Find where the given text appears and provide that cell's center as [X, Y] coordinate. 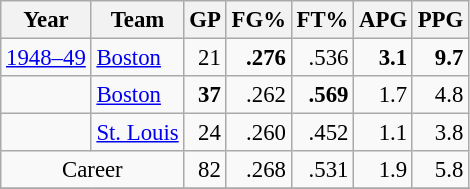
.569 [322, 95]
GP [205, 20]
APG [384, 20]
Career [92, 170]
Team [138, 20]
.268 [258, 170]
9.7 [440, 58]
.262 [258, 95]
.536 [322, 58]
37 [205, 95]
FG% [258, 20]
5.8 [440, 170]
.531 [322, 170]
21 [205, 58]
.452 [322, 133]
.276 [258, 58]
82 [205, 170]
3.1 [384, 58]
PPG [440, 20]
1948–49 [46, 58]
Year [46, 20]
.260 [258, 133]
4.8 [440, 95]
St. Louis [138, 133]
24 [205, 133]
FT% [322, 20]
1.9 [384, 170]
3.8 [440, 133]
1.1 [384, 133]
1.7 [384, 95]
